From the cell containing the given text, extract its center point as [X, Y] coordinate. 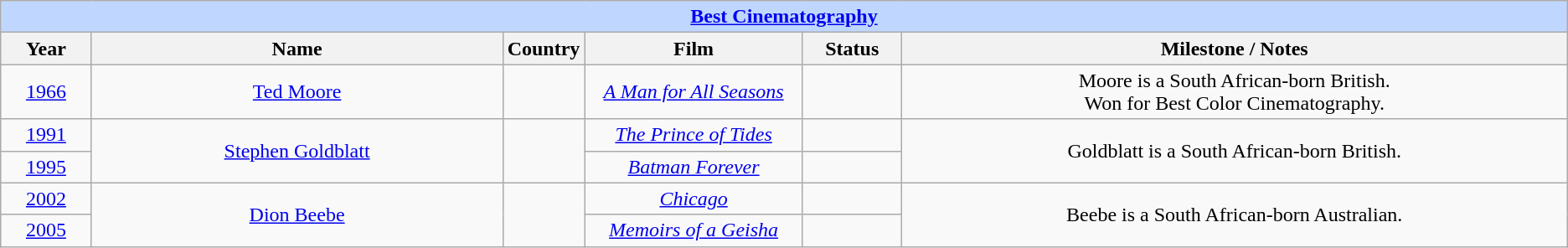
The Prince of Tides [694, 135]
Country [544, 49]
2002 [46, 199]
Dion Beebe [297, 214]
Name [297, 49]
Best Cinematography [784, 17]
1966 [46, 92]
1995 [46, 167]
Memoirs of a Geisha [694, 230]
Batman Forever [694, 167]
2005 [46, 230]
Year [46, 49]
1991 [46, 135]
A Man for All Seasons [694, 92]
Chicago [694, 199]
Milestone / Notes [1235, 49]
Stephen Goldblatt [297, 151]
Film [694, 49]
Moore is a South African-born British.Won for Best Color Cinematography. [1235, 92]
Goldblatt is a South African-born British. [1235, 151]
Status [852, 49]
Beebe is a South African-born Australian. [1235, 214]
Ted Moore [297, 92]
